Search for the cell housing the specified text and yield its (x, y) center coordinate. 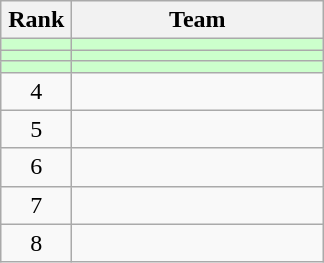
8 (36, 243)
4 (36, 91)
6 (36, 167)
Team (198, 20)
Rank (36, 20)
7 (36, 205)
5 (36, 129)
